Return the (x, y) coordinate for the center point of the cell that contains the specified text.  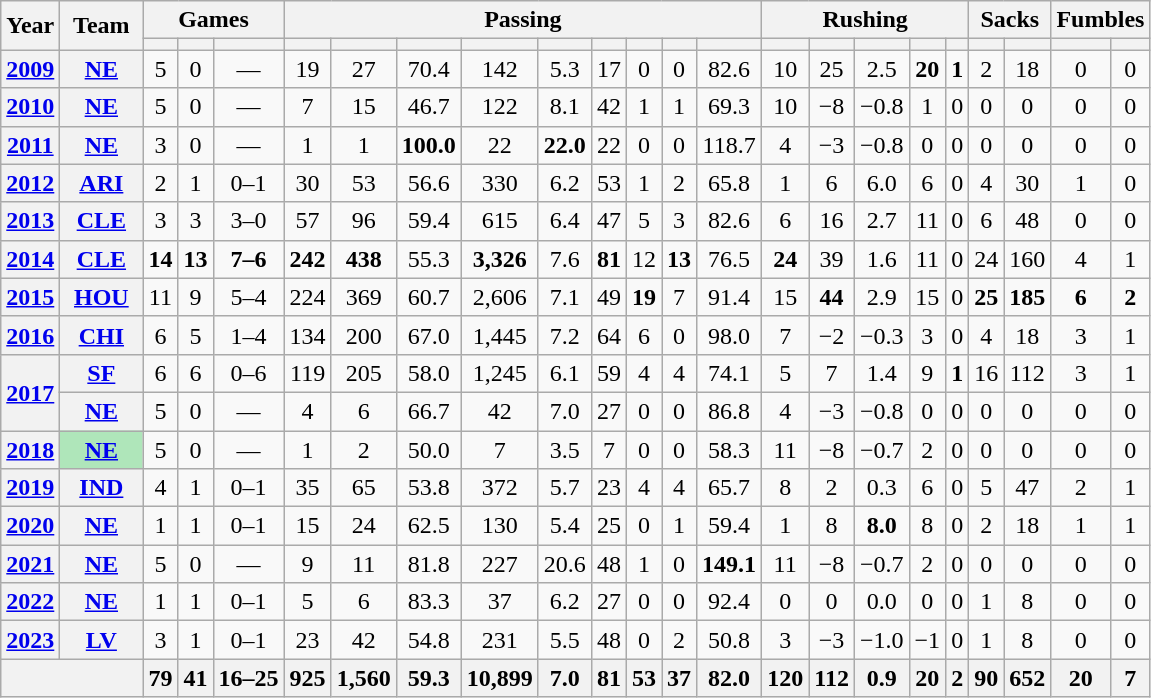
7.6 (564, 259)
0–6 (248, 373)
185 (1028, 297)
58.0 (428, 373)
1,245 (500, 373)
81.8 (428, 564)
82.0 (730, 678)
438 (364, 259)
Games (214, 20)
1,560 (364, 678)
200 (364, 335)
76.5 (730, 259)
6.1 (564, 373)
SF (102, 373)
41 (196, 678)
6.0 (882, 183)
66.7 (428, 411)
70.4 (428, 69)
8.0 (882, 526)
65 (364, 488)
2019 (30, 488)
160 (1028, 259)
122 (500, 107)
86.8 (730, 411)
50.0 (428, 449)
2017 (30, 392)
925 (308, 678)
HOU (102, 297)
3–0 (248, 221)
59.3 (428, 678)
369 (364, 297)
12 (644, 259)
5–4 (248, 297)
2.5 (882, 69)
Rushing (866, 20)
231 (500, 640)
1.6 (882, 259)
67.0 (428, 335)
2023 (30, 640)
227 (500, 564)
−1 (928, 640)
7.2 (564, 335)
2015 (30, 297)
10,899 (500, 678)
54.8 (428, 640)
2,606 (500, 297)
91.4 (730, 297)
1–4 (248, 335)
652 (1028, 678)
17 (608, 69)
142 (500, 69)
50.8 (730, 640)
56.6 (428, 183)
16–25 (248, 678)
58.3 (730, 449)
149.1 (730, 564)
20.6 (564, 564)
2016 (30, 335)
83.3 (428, 602)
3,326 (500, 259)
60.7 (428, 297)
372 (500, 488)
64 (608, 335)
53.8 (428, 488)
615 (500, 221)
8.1 (564, 107)
46.7 (428, 107)
62.5 (428, 526)
2.7 (882, 221)
5.7 (564, 488)
120 (786, 678)
CHI (102, 335)
98.0 (730, 335)
69.3 (730, 107)
130 (500, 526)
22.0 (564, 145)
2012 (30, 183)
5.5 (564, 640)
2018 (30, 449)
65.8 (730, 183)
330 (500, 183)
−2 (832, 335)
100.0 (428, 145)
44 (832, 297)
1,445 (500, 335)
119 (308, 373)
0.9 (882, 678)
0.0 (882, 602)
2011 (30, 145)
2013 (30, 221)
IND (102, 488)
5.4 (564, 526)
6.4 (564, 221)
3.5 (564, 449)
35 (308, 488)
57 (308, 221)
1.4 (882, 373)
ARI (102, 183)
65.7 (730, 488)
134 (308, 335)
79 (160, 678)
−0.3 (882, 335)
242 (308, 259)
2.9 (882, 297)
2010 (30, 107)
2014 (30, 259)
5.3 (564, 69)
LV (102, 640)
2009 (30, 69)
96 (364, 221)
118.7 (730, 145)
2021 (30, 564)
0.3 (882, 488)
14 (160, 259)
74.1 (730, 373)
55.3 (428, 259)
Passing (523, 20)
2022 (30, 602)
90 (986, 678)
205 (364, 373)
92.4 (730, 602)
Sacks (1010, 20)
7.1 (564, 297)
2020 (30, 526)
39 (832, 259)
224 (308, 297)
Year (30, 26)
59 (608, 373)
7–6 (248, 259)
Team (102, 26)
49 (608, 297)
Fumbles (1100, 20)
−1.0 (882, 640)
